Return (X, Y) of the center of cell containing provided text 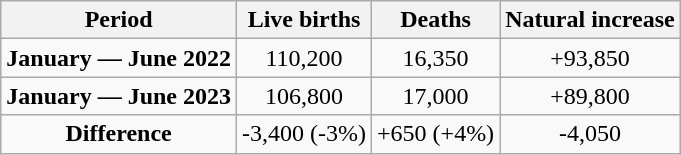
January — June 2023 (119, 96)
Live births (304, 20)
17,000 (436, 96)
+89,800 (590, 96)
-4,050 (590, 134)
Natural increase (590, 20)
+650 (+4%) (436, 134)
+93,850 (590, 58)
Period (119, 20)
Deaths (436, 20)
106,800 (304, 96)
16,350 (436, 58)
110,200 (304, 58)
Difference (119, 134)
-3,400 (-3%) (304, 134)
January — June 2022 (119, 58)
